Search for the cell housing the specified text and yield its (X, Y) center coordinate. 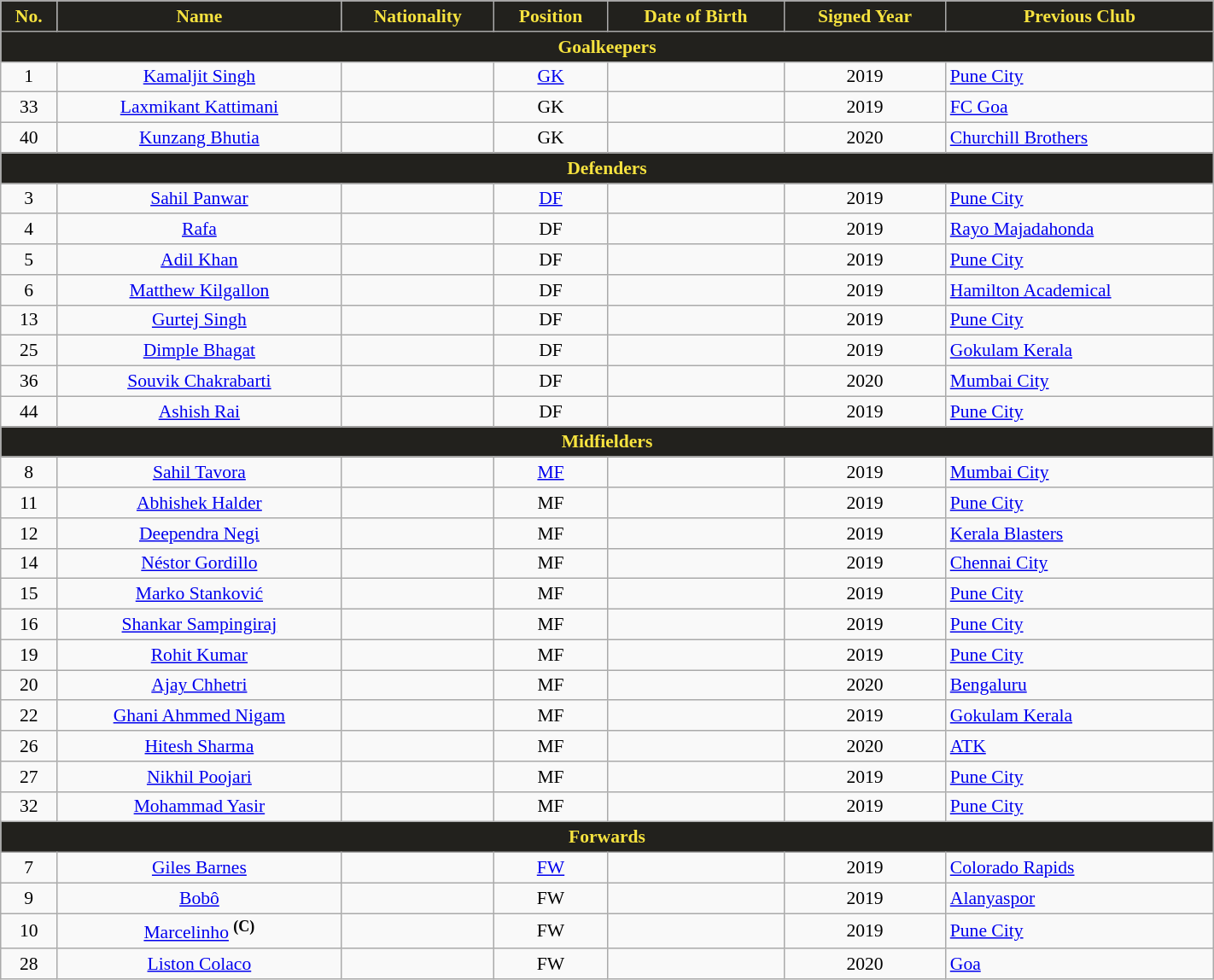
8 (29, 473)
Bengaluru (1080, 685)
Ajay Chhetri (200, 685)
Shankar Sampingiraj (200, 625)
Gurtej Singh (200, 320)
No. (29, 16)
Nationality (417, 16)
Signed Year (864, 16)
Nikhil Poojari (200, 777)
22 (29, 716)
Kamaljit Singh (200, 77)
Giles Barnes (200, 868)
5 (29, 260)
4 (29, 230)
10 (29, 930)
Alanyaspor (1080, 898)
11 (29, 503)
1 (29, 77)
Forwards (607, 837)
Marcelinho (C) (200, 930)
Abhishek Halder (200, 503)
36 (29, 382)
Dimple Bhagat (200, 351)
Deependra Negi (200, 534)
Kerala Blasters (1080, 534)
40 (29, 138)
Date of Birth (697, 16)
Sahil Tavora (200, 473)
Laxmikant Kattimani (200, 108)
Rafa (200, 230)
Sahil Panwar (200, 199)
27 (29, 777)
6 (29, 290)
Ashish Rai (200, 411)
Rayo Majadahonda (1080, 230)
14 (29, 563)
28 (29, 964)
Name (200, 16)
19 (29, 655)
Marko Stanković (200, 594)
Rohit Kumar (200, 655)
Hamilton Academical (1080, 290)
44 (29, 411)
Goa (1080, 964)
Churchill Brothers (1080, 138)
25 (29, 351)
13 (29, 320)
Defenders (607, 168)
Mohammad Yasir (200, 807)
FC Goa (1080, 108)
12 (29, 534)
32 (29, 807)
Néstor Gordillo (200, 563)
26 (29, 746)
Adil Khan (200, 260)
Hitesh Sharma (200, 746)
Colorado Rapids (1080, 868)
20 (29, 685)
Liston Colaco (200, 964)
Bobô (200, 898)
9 (29, 898)
Midfielders (607, 442)
Chennai City (1080, 563)
3 (29, 199)
ATK (1080, 746)
15 (29, 594)
33 (29, 108)
Goalkeepers (607, 47)
Ghani Ahmmed Nigam (200, 716)
Position (550, 16)
Souvik Chakrabarti (200, 382)
Kunzang Bhutia (200, 138)
7 (29, 868)
16 (29, 625)
Previous Club (1080, 16)
Matthew Kilgallon (200, 290)
